Determine the (X, Y) coordinate at the center of the cell enclosing the given text.  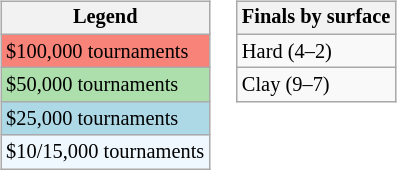
Hard (4–2) (316, 51)
$100,000 tournaments (105, 51)
$10/15,000 tournaments (105, 152)
Clay (9–7) (316, 85)
$50,000 tournaments (105, 85)
Finals by surface (316, 18)
$25,000 tournaments (105, 119)
Legend (105, 18)
